Return the (x, y) coordinate for the center point of the cell that contains the specified text.  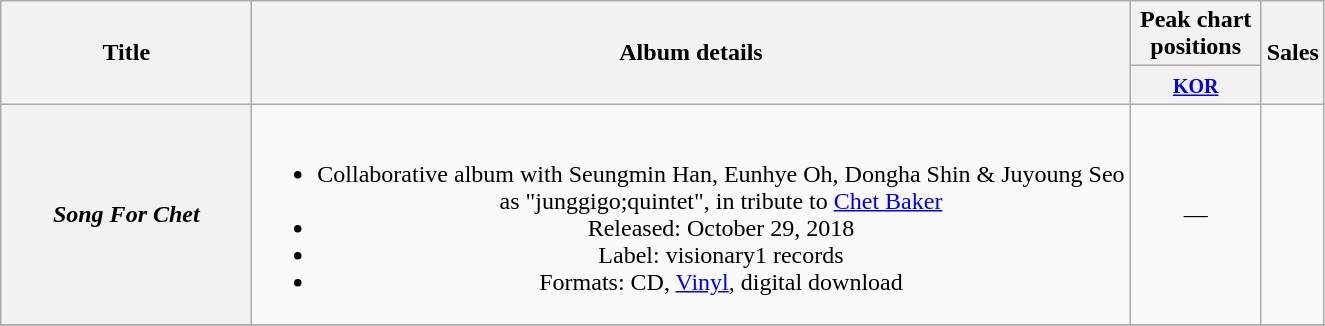
Song For Chet (126, 214)
KOR (1196, 85)
Peak chart positions (1196, 34)
— (1196, 214)
Album details (691, 52)
Title (126, 52)
Sales (1292, 52)
